Provide the (X, Y) coordinate of the cell's center where the given text is located.  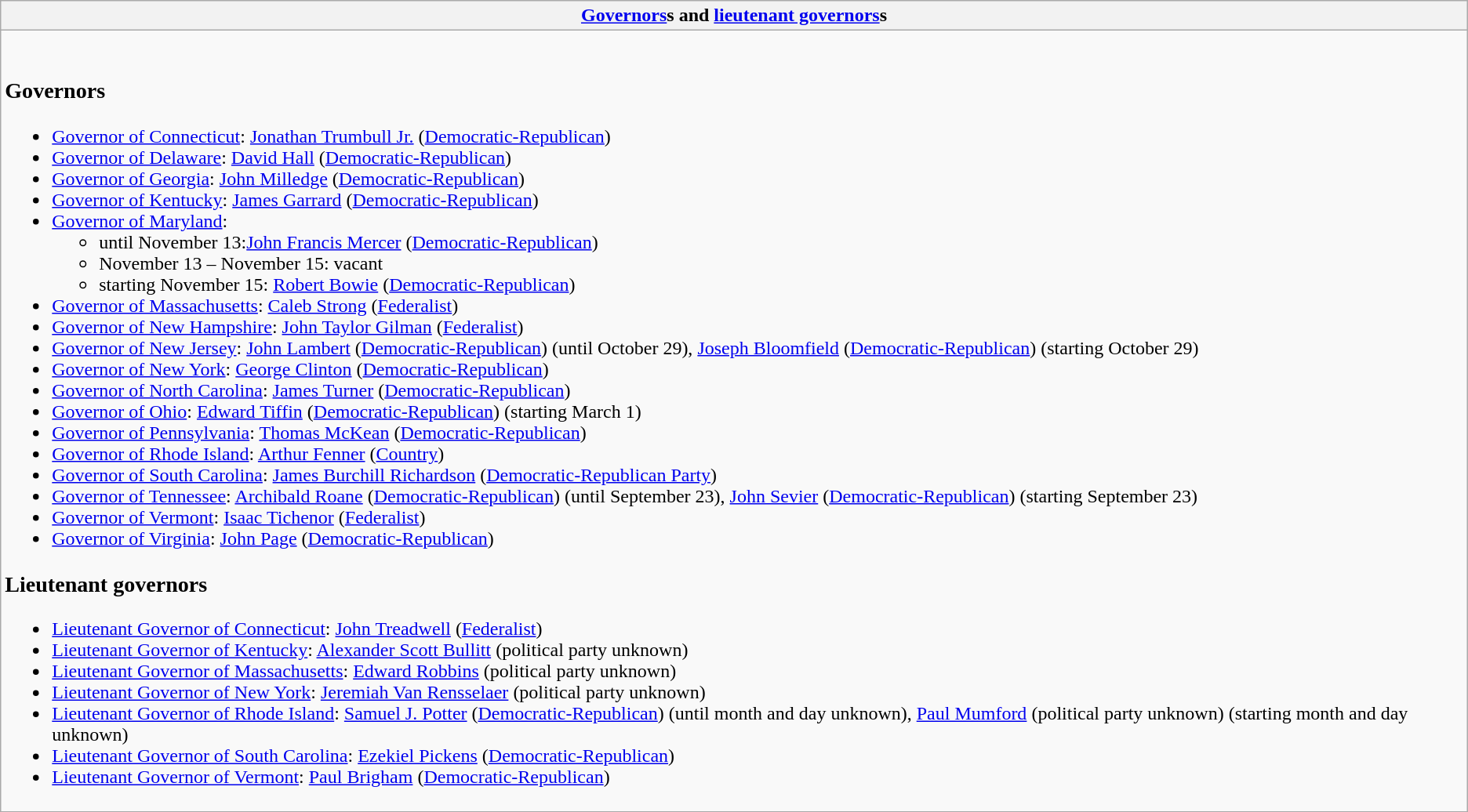
Governorss and lieutenant governorss (734, 16)
